Identify which cell holds the provided text, then report its [X, Y] central coordinate. 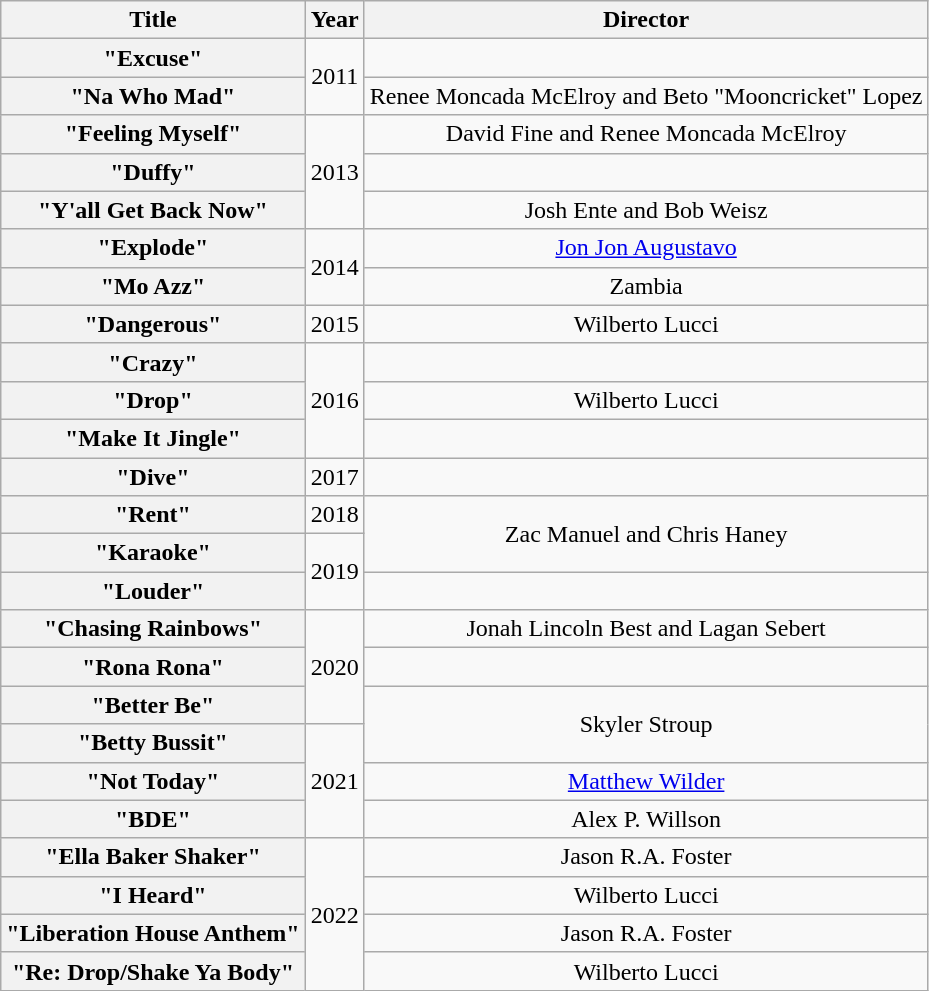
"Liberation House Anthem" [153, 933]
2019 [334, 572]
Director [646, 20]
2022 [334, 914]
"Dive" [153, 477]
"Re: Drop/Shake Ya Body" [153, 971]
"Crazy" [153, 362]
"Excuse" [153, 58]
"Rent" [153, 515]
Zac Manuel and Chris Haney [646, 534]
Year [334, 20]
Renee Moncada McElroy and Beto "Mooncricket" Lopez [646, 96]
"Feeling Myself" [153, 134]
Jonah Lincoln Best and Lagan Sebert [646, 629]
2018 [334, 515]
"Betty Bussit" [153, 743]
"BDE" [153, 819]
2011 [334, 77]
Skyler Stroup [646, 724]
"Louder" [153, 591]
"Chasing Rainbows" [153, 629]
Matthew Wilder [646, 781]
2014 [334, 267]
"Karaoke" [153, 553]
Zambia [646, 286]
Josh Ente and Bob Weisz [646, 210]
Jon Jon Augustavo [646, 248]
2021 [334, 781]
2017 [334, 477]
"Not Today" [153, 781]
"Na Who Mad" [153, 96]
Alex P. Willson [646, 819]
"Dangerous" [153, 324]
"Rona Rona" [153, 667]
"Ella Baker Shaker" [153, 857]
2015 [334, 324]
"Mo Azz" [153, 286]
"Drop" [153, 400]
"Explode" [153, 248]
2020 [334, 667]
Title [153, 20]
"Make It Jingle" [153, 438]
2016 [334, 400]
"Y'all Get Back Now" [153, 210]
"I Heard" [153, 895]
"Better Be" [153, 705]
2013 [334, 172]
David Fine and Renee Moncada McElroy [646, 134]
"Duffy" [153, 172]
